Detect which cell encompasses the target text, then output its (X, Y) center coordinate. 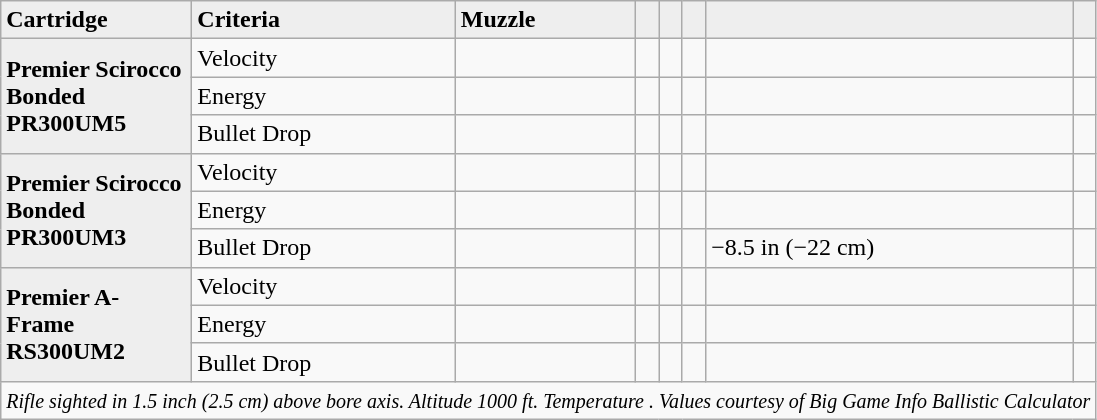
Rifle sighted in 1.5 inch (2.5 cm) above bore axis. Altitude 1000 ft. Temperature . Values courtesy of Big Game Info Ballistic Calculator (548, 400)
Premier Scirocco Bonded PR300UM5 (96, 96)
−8.5 in (−22 cm) (890, 248)
Premier A-Frame RS300UM2 (96, 324)
Premier Scirocco Bonded PR300UM3 (96, 210)
Cartridge (96, 20)
Muzzle (546, 20)
Criteria (324, 20)
